Pinpoint the cell where the given text exists, returning its (X, Y) midpoint coordinate. 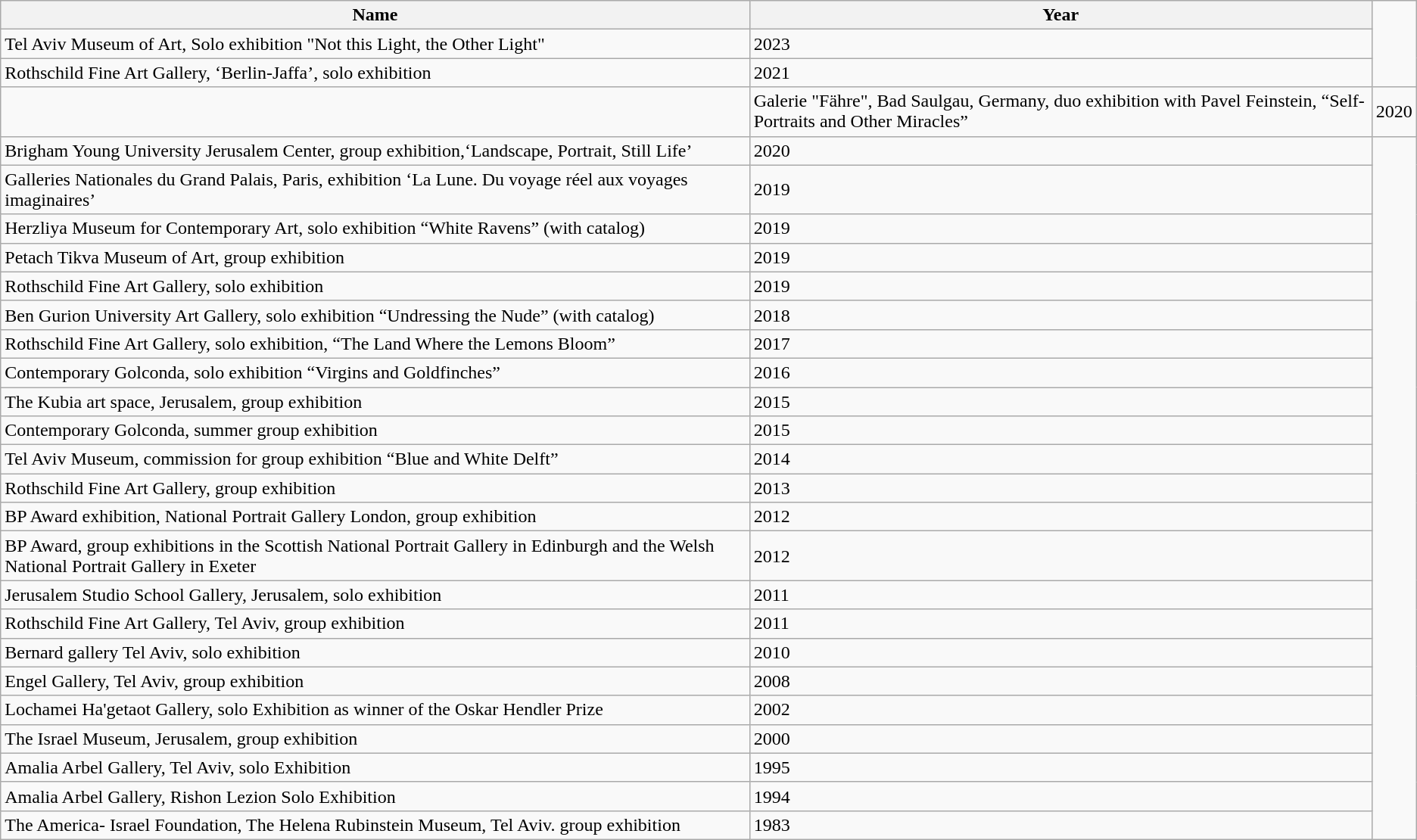
Amalia Arbel Gallery, Rishon Lezion Solo Exhibition (375, 796)
Rothschild Fine Art Gallery, solo exhibition, “The Land Where the Lemons Bloom” (375, 344)
2016 (1060, 372)
Galleries Nationales du Grand Palais, Paris, exhibition ‘La Lune. Du voyage réel aux voyages imaginaires’ (375, 189)
2013 (1060, 488)
The Israel Museum, Jerusalem, group exhibition (375, 739)
Contemporary Golconda, summer group exhibition (375, 431)
Amalia Arbel Gallery, Tel Aviv, solo Exhibition (375, 767)
2008 (1060, 681)
1983 (1060, 825)
Jerusalem Studio School Gallery, Jerusalem, solo exhibition (375, 595)
Name (375, 15)
2014 (1060, 459)
The Kubia art space, Jerusalem, group exhibition (375, 402)
2021 (1060, 73)
Rothschild Fine Art Gallery, group exhibition (375, 488)
2000 (1060, 739)
Herzliya Museum for Contemporary Art, solo exhibition “White Ravens” (with catalog) (375, 229)
Tel Aviv Museum, commission for group exhibition “Blue and White Delft” (375, 459)
Petach Tikva Museum of Art, group exhibition (375, 257)
2002 (1060, 710)
Year (1060, 15)
Rothschild Fine Art Gallery, Tel Aviv, group exhibition (375, 624)
BP Award exhibition, National Portrait Gallery London, group exhibition (375, 517)
Contemporary Golconda, solo exhibition “Virgins and Goldfinches” (375, 372)
The America- Israel Foundation, The Helena Rubinstein Museum, Tel Aviv. group exhibition (375, 825)
Brigham Young University Jerusalem Center, group exhibition,‘Landscape, Portrait, Still Life’ (375, 151)
Tel Aviv Museum of Art, Solo exhibition "Not this Light, the Other Light" (375, 44)
Engel Gallery, Tel Aviv, group exhibition (375, 681)
Bernard gallery Tel Aviv, solo exhibition (375, 652)
Galerie "Fähre", Bad Saulgau, Germany, duo exhibition with Pavel Feinstein, “Self-Portraits and Other Miracles” (1060, 112)
2010 (1060, 652)
1995 (1060, 767)
BP Award, group exhibitions in the Scottish National Portrait Gallery in Edinburgh and the Welsh National Portrait Gallery in Exeter (375, 555)
Lochamei Ha'getaot Gallery, solo Exhibition as winner of the Oskar Hendler Prize (375, 710)
Rothschild Fine Art Gallery, solo exhibition (375, 286)
2017 (1060, 344)
2018 (1060, 315)
Rothschild Fine Art Gallery, ‘Berlin-Jaffa’, solo exhibition (375, 73)
2023 (1060, 44)
Ben Gurion University Art Gallery, solo exhibition “Undressing the Nude” (with catalog) (375, 315)
1994 (1060, 796)
